Detect which cell encompasses the target text, then output its (X, Y) center coordinate. 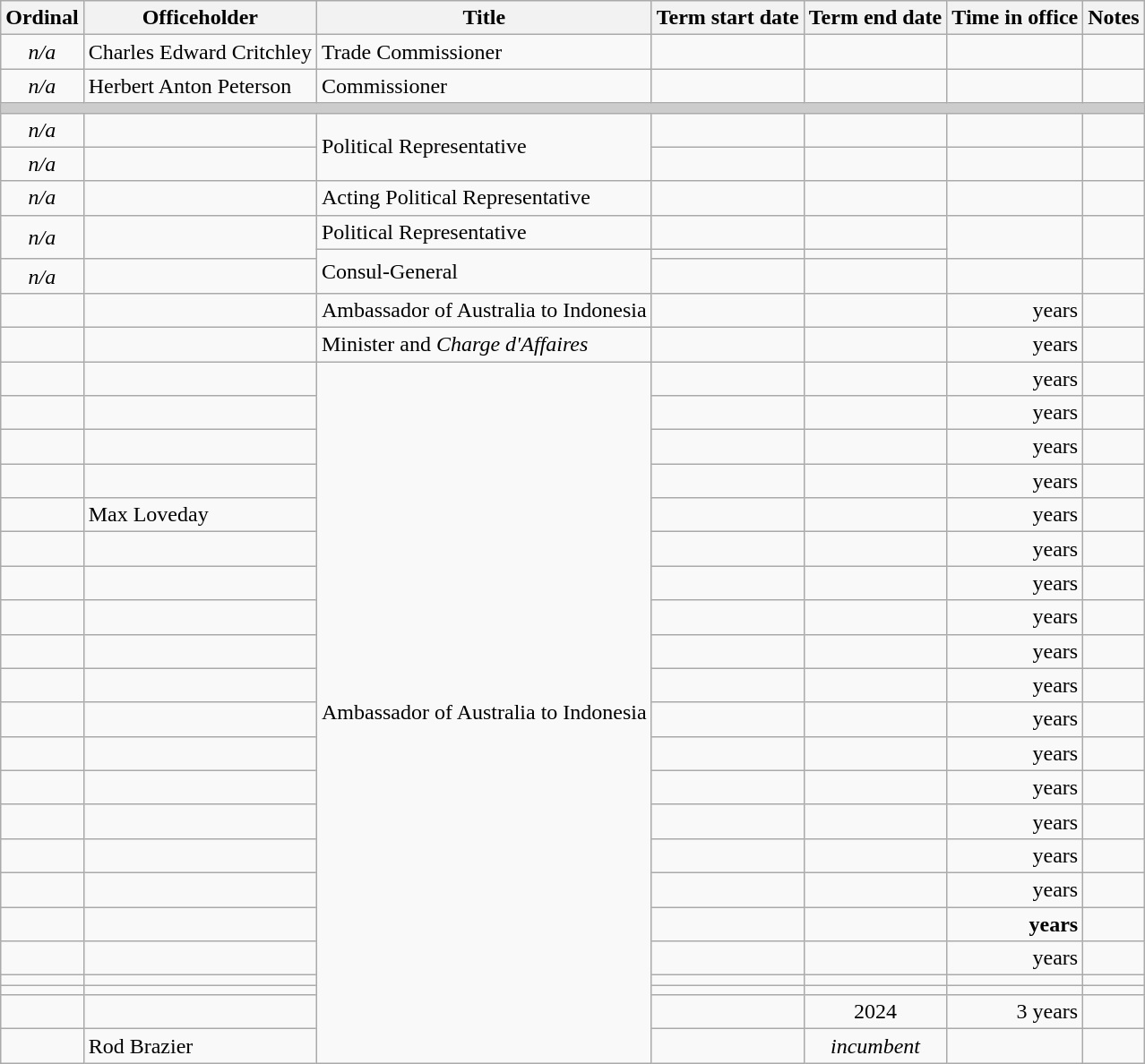
Commissioner (484, 86)
Acting Political Representative (484, 198)
Max Loveday (200, 515)
Time in office (1015, 18)
Term end date (875, 18)
Title (484, 18)
Rod Brazier (200, 1046)
Herbert Anton Peterson (200, 86)
Consul-General (484, 270)
Charles Edward Critchley (200, 52)
2024 (875, 1012)
Trade Commissioner (484, 52)
Minister and Charge d'Affaires (484, 344)
Notes (1114, 18)
Officeholder (200, 18)
3 years (1015, 1012)
Term start date (727, 18)
incumbent (875, 1046)
Ordinal (42, 18)
